Capture the cell that displays the provided text and extract its [X, Y] central coordinate. 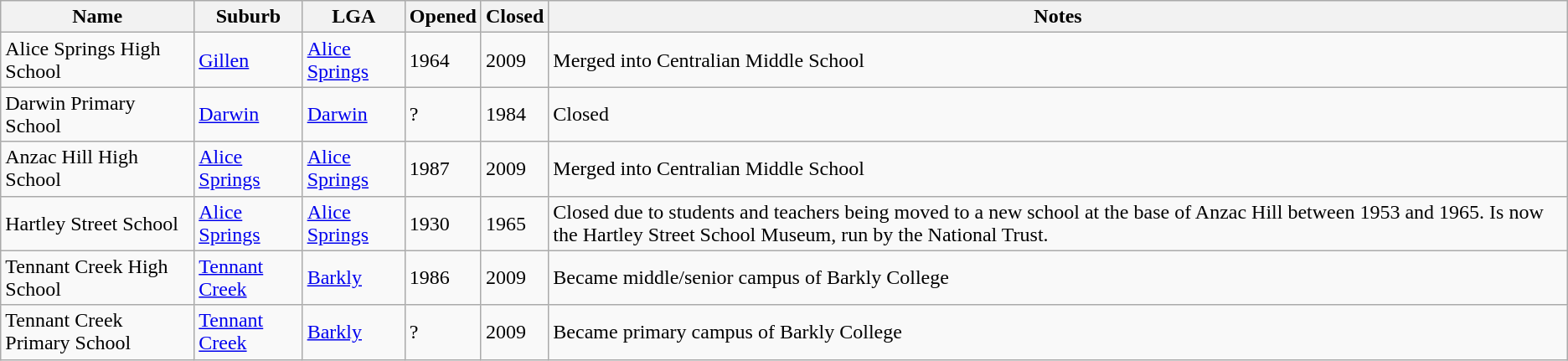
Tennant Creek Primary School [97, 332]
Anzac Hill High School [97, 169]
Gillen [248, 60]
Name [97, 17]
1964 [442, 60]
Tennant Creek High School [97, 278]
1984 [514, 114]
Notes [1058, 17]
Alice Springs High School [97, 60]
Suburb [248, 17]
Hartley Street School [97, 223]
1987 [442, 169]
1930 [442, 223]
Became primary campus of Barkly College [1058, 332]
Opened [442, 17]
1986 [442, 278]
1965 [514, 223]
LGA [353, 17]
Became middle/senior campus of Barkly College [1058, 278]
Darwin Primary School [97, 114]
